Identify which cell holds the provided text, then report its [x, y] central coordinate. 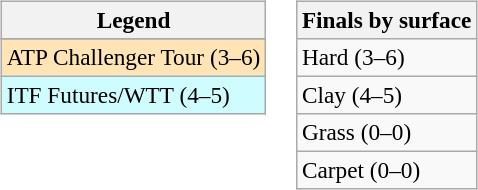
Legend [133, 20]
Hard (3–6) [387, 57]
ITF Futures/WTT (4–5) [133, 95]
Carpet (0–0) [387, 171]
Clay (4–5) [387, 95]
Finals by surface [387, 20]
ATP Challenger Tour (3–6) [133, 57]
Grass (0–0) [387, 133]
